Locate the cell with the specified text and output its [X, Y] center coordinate. 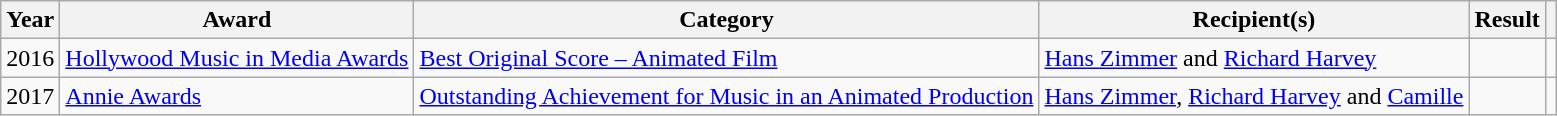
2017 [30, 96]
Year [30, 20]
Outstanding Achievement for Music in an Animated Production [726, 96]
Award [237, 20]
2016 [30, 58]
Category [726, 20]
Recipient(s) [1254, 20]
Result [1507, 20]
Annie Awards [237, 96]
Hollywood Music in Media Awards [237, 58]
Best Original Score – Animated Film [726, 58]
Hans Zimmer, Richard Harvey and Camille [1254, 96]
Hans Zimmer and Richard Harvey [1254, 58]
